Scan for the cell matching the given text and deliver its [X, Y] coordinate at center. 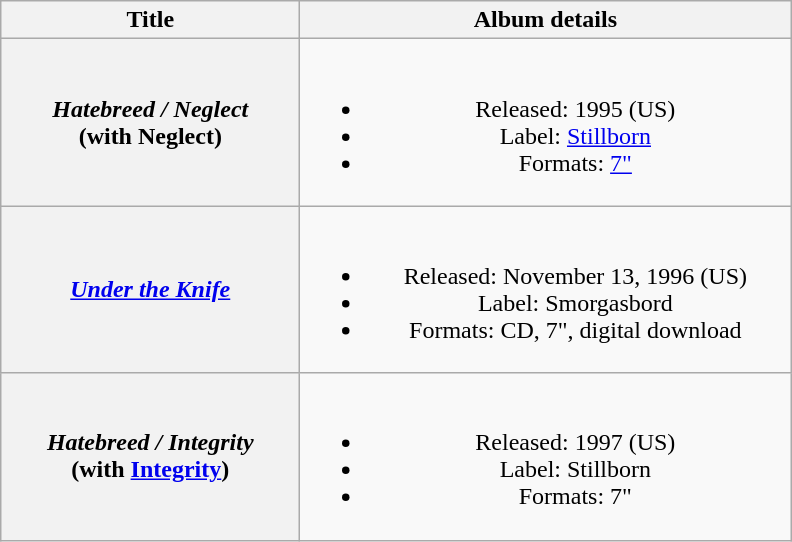
Released: 1995 (US)Label: StillbornFormats: 7" [546, 122]
Hatebreed / Neglect(with Neglect) [150, 122]
Album details [546, 20]
Title [150, 20]
Hatebreed / Integrity(with Integrity) [150, 456]
Released: 1997 (US)Label: StillbornFormats: 7" [546, 456]
Released: November 13, 1996 (US)Label: SmorgasbordFormats: CD, 7", digital download [546, 290]
Under the Knife [150, 290]
